Return (X, Y) of the center of cell containing provided text 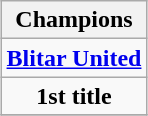
Blitar United (74, 58)
Champions (74, 20)
1st title (74, 96)
